Search for the cell housing the specified text and yield its [X, Y] center coordinate. 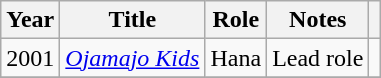
2001 [30, 58]
Notes [318, 20]
Title [132, 20]
Year [30, 20]
Ojamajo Kids [132, 58]
Role [236, 20]
Lead role [318, 58]
Hana [236, 58]
